Detect which cell encompasses the target text, then output its [x, y] center coordinate. 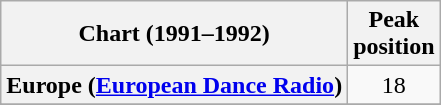
Europe (European Dance Radio) [174, 85]
18 [394, 85]
Chart (1991–1992) [174, 34]
Peakposition [394, 34]
